For the text-containing cell, return its midpoint in [x, y] coordinate format. 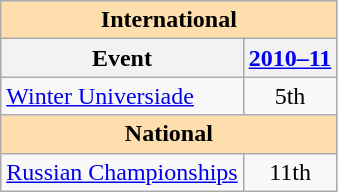
National [169, 134]
11th [290, 172]
5th [290, 96]
International [169, 20]
Event [122, 58]
2010–11 [290, 58]
Winter Universiade [122, 96]
Russian Championships [122, 172]
